Return the [X, Y] coordinate for the center point of the cell that contains the specified text.  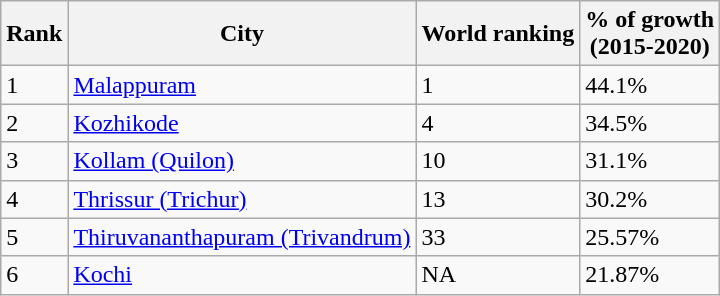
5 [34, 237]
30.2% [650, 199]
Kollam (Quilon) [242, 161]
33 [498, 237]
3 [34, 161]
Kozhikode [242, 123]
44.1% [650, 85]
10 [498, 161]
2 [34, 123]
21.87% [650, 275]
Thrissur (Trichur) [242, 199]
6 [34, 275]
Rank [34, 34]
Malappuram [242, 85]
NA [498, 275]
25.57% [650, 237]
13 [498, 199]
Thiruvananthapuram (Trivandrum) [242, 237]
Kochi [242, 275]
34.5% [650, 123]
% of growth(2015-2020) [650, 34]
City [242, 34]
World ranking [498, 34]
31.1% [650, 161]
